For the text-containing cell, return its midpoint in (x, y) coordinate format. 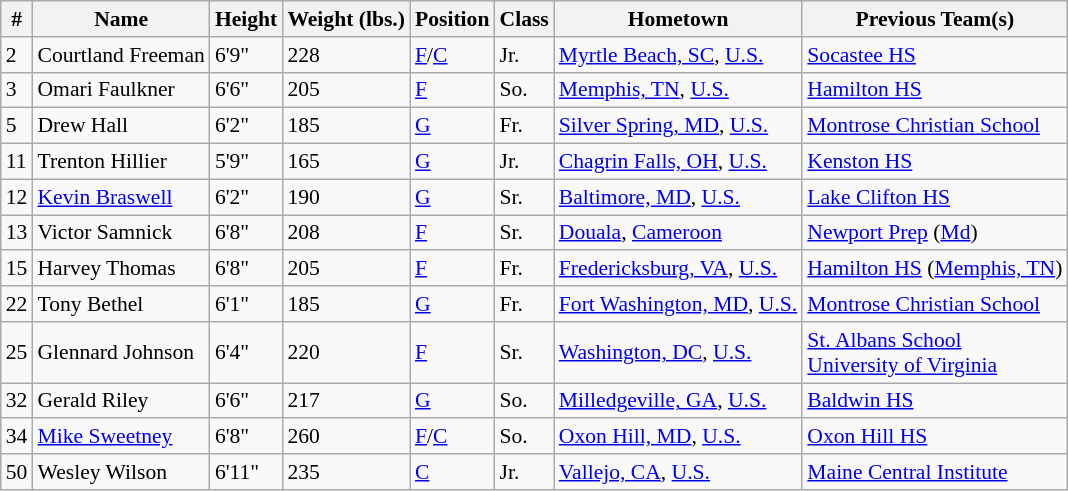
5'9" (246, 162)
Newport Prep (Md) (934, 233)
260 (346, 437)
Glennard Johnson (120, 352)
Douala, Cameroon (678, 233)
220 (346, 352)
6'11" (246, 472)
11 (17, 162)
6'1" (246, 304)
208 (346, 233)
Baltimore, MD, U.S. (678, 197)
Fredericksburg, VA, U.S. (678, 269)
Victor Samnick (120, 233)
Kenston HS (934, 162)
34 (17, 437)
Wesley Wilson (120, 472)
217 (346, 401)
190 (346, 197)
Socastee HS (934, 55)
Chagrin Falls, OH, U.S. (678, 162)
Memphis, TN, U.S. (678, 90)
25 (17, 352)
Maine Central Institute (934, 472)
Washington, DC, U.S. (678, 352)
Kevin Braswell (120, 197)
Lake Clifton HS (934, 197)
Weight (lbs.) (346, 19)
Mike Sweetney (120, 437)
Baldwin HS (934, 401)
Omari Faulkner (120, 90)
Vallejo, CA, U.S. (678, 472)
Oxon Hill HS (934, 437)
165 (346, 162)
12 (17, 197)
Tony Bethel (120, 304)
Name (120, 19)
Gerald Riley (120, 401)
Trenton Hillier (120, 162)
C (452, 472)
Position (452, 19)
22 (17, 304)
Silver Spring, MD, U.S. (678, 126)
6'4" (246, 352)
Drew Hall (120, 126)
Previous Team(s) (934, 19)
# (17, 19)
Height (246, 19)
3 (17, 90)
Hamilton HS (Memphis, TN) (934, 269)
6'9" (246, 55)
Fort Washington, MD, U.S. (678, 304)
50 (17, 472)
Hamilton HS (934, 90)
15 (17, 269)
Harvey Thomas (120, 269)
Oxon Hill, MD, U.S. (678, 437)
13 (17, 233)
32 (17, 401)
Courtland Freeman (120, 55)
5 (17, 126)
Class (524, 19)
Myrtle Beach, SC, U.S. (678, 55)
228 (346, 55)
Milledgeville, GA, U.S. (678, 401)
235 (346, 472)
2 (17, 55)
Hometown (678, 19)
St. Albans SchoolUniversity of Virginia (934, 352)
